Search for the cell housing the specified text and yield its (X, Y) center coordinate. 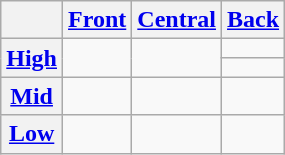
Low (32, 134)
High (32, 58)
Mid (32, 96)
Central (177, 20)
Front (98, 20)
Back (254, 20)
